Identify which cell holds the provided text, then report its (x, y) central coordinate. 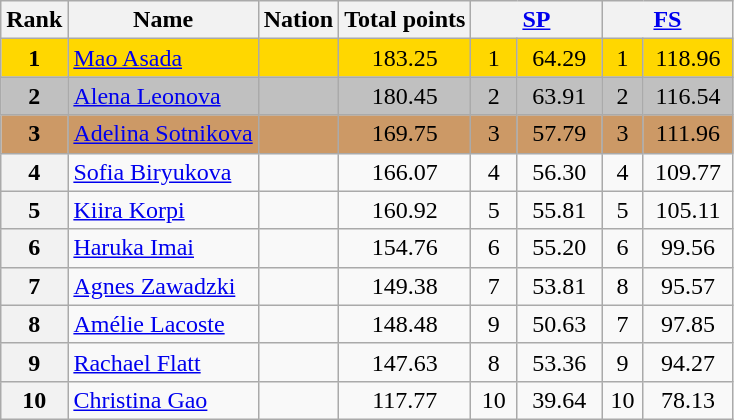
Agnes Zawadzki (163, 286)
99.56 (688, 248)
97.85 (688, 324)
Christina Gao (163, 400)
56.30 (560, 172)
Amélie Lacoste (163, 324)
111.96 (688, 134)
53.81 (560, 286)
147.63 (405, 362)
Sofia Biryukova (163, 172)
Kiira Korpi (163, 210)
180.45 (405, 96)
109.77 (688, 172)
55.81 (560, 210)
63.91 (560, 96)
Mao Asada (163, 58)
148.48 (405, 324)
94.27 (688, 362)
Rachael Flatt (163, 362)
Haruka Imai (163, 248)
95.57 (688, 286)
39.64 (560, 400)
Nation (298, 20)
Adelina Sotnikova (163, 134)
117.77 (405, 400)
64.29 (560, 58)
FS (668, 20)
169.75 (405, 134)
116.54 (688, 96)
78.13 (688, 400)
55.20 (560, 248)
154.76 (405, 248)
Total points (405, 20)
57.79 (560, 134)
50.63 (560, 324)
160.92 (405, 210)
183.25 (405, 58)
53.36 (560, 362)
105.11 (688, 210)
Alena Leonova (163, 96)
Rank (34, 20)
149.38 (405, 286)
Name (163, 20)
166.07 (405, 172)
SP (536, 20)
118.96 (688, 58)
